For the text-containing cell, return its midpoint in [X, Y] coordinate format. 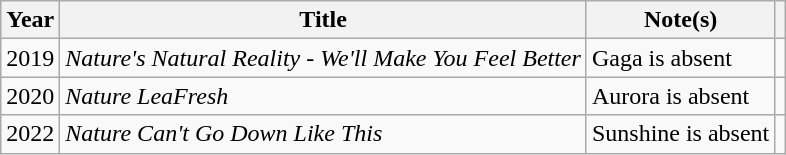
Year [30, 20]
Title [324, 20]
Sunshine is absent [680, 134]
2019 [30, 58]
2022 [30, 134]
Aurora is absent [680, 96]
Nature's Natural Reality - We'll Make You Feel Better [324, 58]
Gaga is absent [680, 58]
Note(s) [680, 20]
Nature LeaFresh [324, 96]
Nature Can't Go Down Like This [324, 134]
2020 [30, 96]
